From the cell containing the given text, extract its center point as [x, y] coordinate. 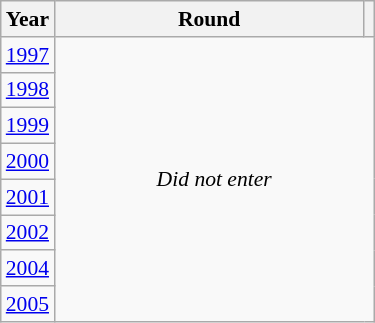
2002 [28, 233]
2000 [28, 162]
1998 [28, 90]
1999 [28, 126]
2005 [28, 304]
Year [28, 19]
1997 [28, 55]
2001 [28, 197]
Round [209, 19]
2004 [28, 269]
Did not enter [214, 180]
